From the cell containing the given text, extract its center point as [x, y] coordinate. 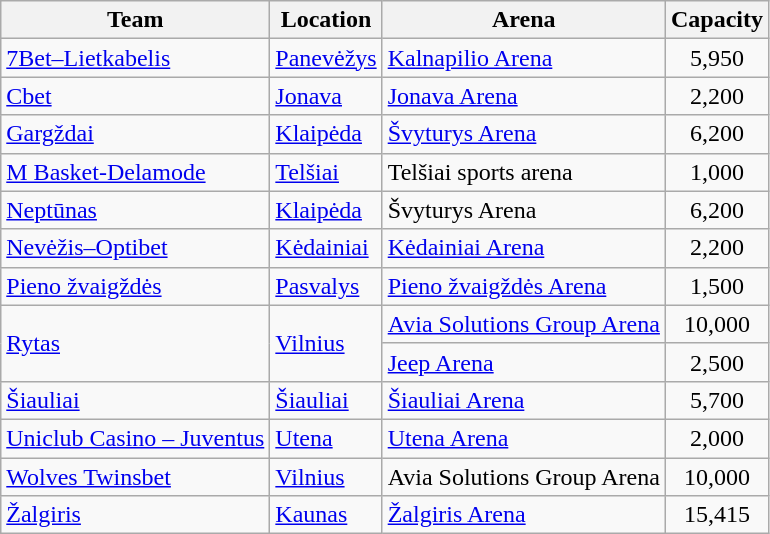
5,950 [716, 58]
2,500 [716, 362]
Žalgiris [136, 515]
Utena [326, 438]
7Bet–Lietkabelis [136, 58]
Cbet [136, 96]
M Basket-Delamode [136, 172]
Kėdainiai [326, 248]
Panevėžys [326, 58]
Uniclub Casino – Juventus [136, 438]
Kėdainiai Arena [524, 248]
Utena Arena [524, 438]
Pieno žvaigždės [136, 286]
2,000 [716, 438]
Telšiai [326, 172]
1,000 [716, 172]
Žalgiris Arena [524, 515]
Jonava [326, 96]
Nevėžis–Optibet [136, 248]
Wolves Twinsbet [136, 477]
Jeep Arena [524, 362]
Capacity [716, 20]
Gargždai [136, 134]
Team [136, 20]
1,500 [716, 286]
Location [326, 20]
Jonava Arena [524, 96]
Rytas [136, 343]
Pasvalys [326, 286]
Kaunas [326, 515]
Arena [524, 20]
Telšiai sports arena [524, 172]
15,415 [716, 515]
Šiauliai Arena [524, 400]
Pieno žvaigždės Arena [524, 286]
Kalnapilio Arena [524, 58]
5,700 [716, 400]
Neptūnas [136, 210]
